Locate the cell with the specified text and output its (X, Y) center coordinate. 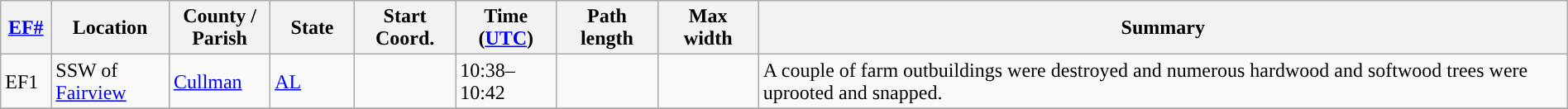
State (313, 28)
Cullman (219, 81)
Location (111, 28)
AL (313, 81)
Time (UTC) (506, 28)
SSW of Fairview (111, 81)
Start Coord. (404, 28)
Path length (607, 28)
Summary (1163, 28)
County / Parish (219, 28)
EF# (26, 28)
10:38–10:42 (506, 81)
EF1 (26, 81)
A couple of farm outbuildings were destroyed and numerous hardwood and softwood trees were uprooted and snapped. (1163, 81)
Max width (708, 28)
